Detect which cell encompasses the target text, then output its (x, y) center coordinate. 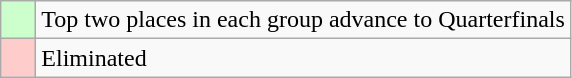
Top two places in each group advance to Quarterfinals (304, 20)
Eliminated (304, 58)
